Pinpoint the cell where the given text exists, returning its [x, y] midpoint coordinate. 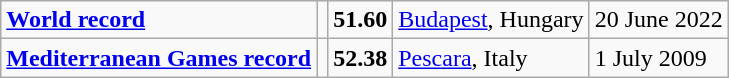
Pescara, Italy [491, 58]
1 July 2009 [658, 58]
Budapest, Hungary [491, 20]
20 June 2022 [658, 20]
World record [159, 20]
51.60 [360, 20]
Mediterranean Games record [159, 58]
52.38 [360, 58]
